Return the (X, Y) coordinate for the center point of the cell that contains the specified text.  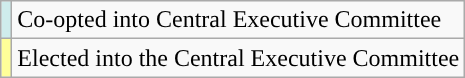
Elected into the Central Executive Committee (238, 58)
Co-opted into Central Executive Committee (238, 20)
